Pinpoint the cell where the given text exists, returning its (X, Y) midpoint coordinate. 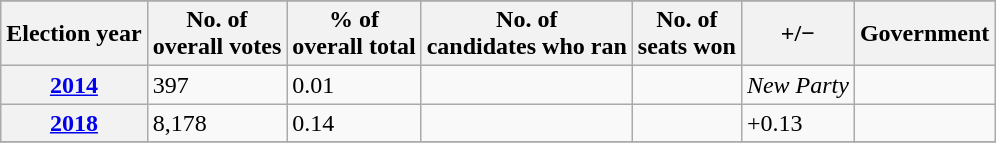
Government (924, 34)
2018 (74, 123)
0.01 (354, 85)
Election year (74, 34)
No. ofseats won (686, 34)
+0.13 (798, 123)
% ofoverall total (354, 34)
0.14 (354, 123)
+/− (798, 34)
2014 (74, 85)
No. ofcandidates who ran (526, 34)
New Party (798, 85)
397 (217, 85)
8,178 (217, 123)
No. ofoverall votes (217, 34)
